Return (X, Y) of the center of cell containing provided text 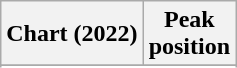
Chart (2022) (72, 34)
Peakposition (189, 34)
